Extract the (X, Y) coordinate from the center of the cell holding the provided text.  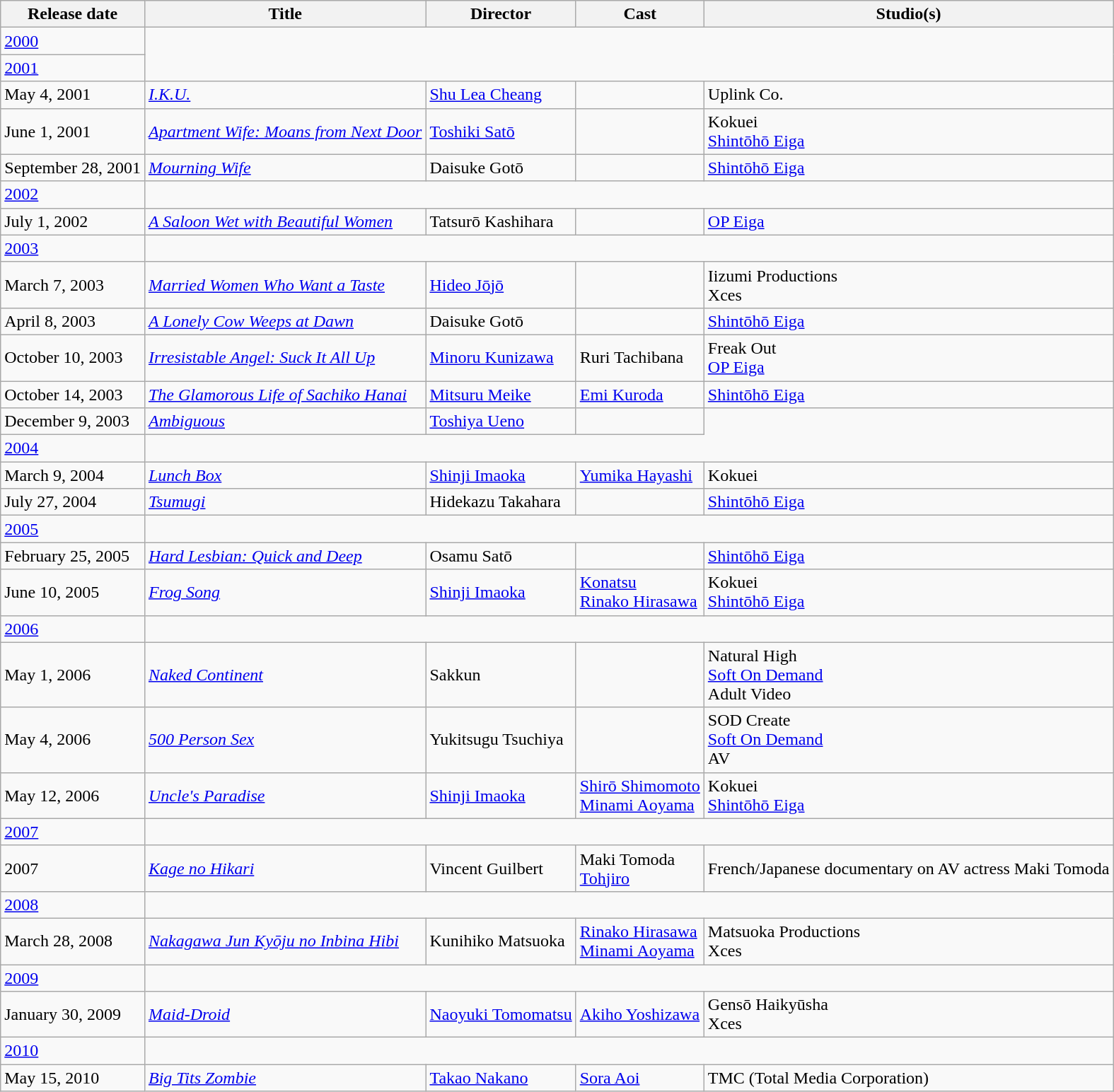
Lunch Box (284, 475)
Osamu Satō (501, 556)
Frog Song (284, 593)
Tsumugi (284, 502)
Emi Kuroda (639, 394)
2003 (73, 248)
Naked Continent (284, 675)
A Lonely Cow Weeps at Dawn (284, 321)
French/Japanese documentary on AV actress Maki Tomoda (908, 869)
Ruri Tachibana (639, 358)
June 10, 2005 (73, 593)
SOD CreateSoft On DemandAV (908, 740)
Big Tits Zombie (284, 1078)
Release date (73, 14)
2009 (73, 978)
Ambiguous (284, 422)
May 4, 2001 (73, 95)
May 4, 2006 (73, 740)
July 1, 2002 (73, 221)
Married Women Who Want a Taste (284, 284)
Hidekazu Takahara (501, 502)
Title (284, 14)
Rinako HirasawaMinami Aoyama (639, 941)
Akiho Yoshizawa (639, 1014)
January 30, 2009 (73, 1014)
Cast (639, 14)
Naoyuki Tomomatsu (501, 1014)
Kage no Hikari (284, 869)
2010 (73, 1051)
Yukitsugu Tsuchiya (501, 740)
500 Person Sex (284, 740)
Freak OutOP Eiga (908, 358)
Gensō Haikyūsha Xces (908, 1014)
I.K.U. (284, 95)
February 25, 2005 (73, 556)
OP Eiga (908, 221)
Shirō ShimomotoMinami Aoyama (639, 795)
2000 (73, 41)
Kokuei (908, 475)
Apartment Wife: Moans from Next Door (284, 132)
Kokuei Shintōhō Eiga (908, 795)
Yumika Hayashi (639, 475)
2002 (73, 194)
The Glamorous Life of Sachiko Hanai (284, 394)
KonatsuRinako Hirasawa (639, 593)
September 28, 2001 (73, 168)
May 12, 2006 (73, 795)
Shu Lea Cheang (501, 95)
2006 (73, 629)
Uncle's Paradise (284, 795)
2008 (73, 905)
Matsuoka ProductionsXces (908, 941)
Sora Aoi (639, 1078)
May 15, 2010 (73, 1078)
March 28, 2008 (73, 941)
Maid-Droid (284, 1014)
Toshiya Ueno (501, 422)
April 8, 2003 (73, 321)
A Saloon Wet with Beautiful Women (284, 221)
Studio(s) (908, 14)
Mourning Wife (284, 168)
July 27, 2004 (73, 502)
Maki TomodaTohjiro (639, 869)
Hideo Jōjō (501, 284)
Director (501, 14)
June 1, 2001 (73, 132)
Tatsurō Kashihara (501, 221)
Irresistable Angel: Suck It All Up (284, 358)
Nakagawa Jun Kyōju no Inbina Hibi (284, 941)
March 7, 2003 (73, 284)
Hard Lesbian: Quick and Deep (284, 556)
2001 (73, 68)
Iizumi Productions Xces (908, 284)
October 14, 2003 (73, 394)
October 10, 2003 (73, 358)
Natural HighSoft On DemandAdult Video (908, 675)
2005 (73, 529)
Vincent Guilbert (501, 869)
Uplink Co. (908, 95)
Mitsuru Meike (501, 394)
Minoru Kunizawa (501, 358)
2004 (73, 448)
March 9, 2004 (73, 475)
May 1, 2006 (73, 675)
Toshiki Satō (501, 132)
TMC (Total Media Corporation) (908, 1078)
December 9, 2003 (73, 422)
Sakkun (501, 675)
Kunihiko Matsuoka (501, 941)
Takao Nakano (501, 1078)
